From the cell containing the given text, extract its center point as (X, Y) coordinate. 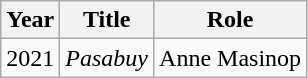
Pasabuy (107, 58)
Role (230, 20)
Year (30, 20)
Anne Masinop (230, 58)
2021 (30, 58)
Title (107, 20)
